Detect which cell encompasses the target text, then output its (x, y) center coordinate. 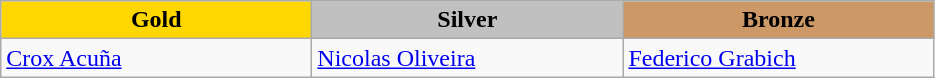
Nicolas Oliveira (468, 58)
Silver (468, 20)
Federico Grabich (778, 58)
Crox Acuña (156, 58)
Bronze (778, 20)
Gold (156, 20)
